Extract the [X, Y] coordinate from the center of the cell holding the provided text.  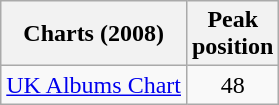
UK Albums Chart [94, 85]
48 [232, 85]
Peakposition [232, 34]
Charts (2008) [94, 34]
